Scan for the cell matching the given text and deliver its (x, y) coordinate at center. 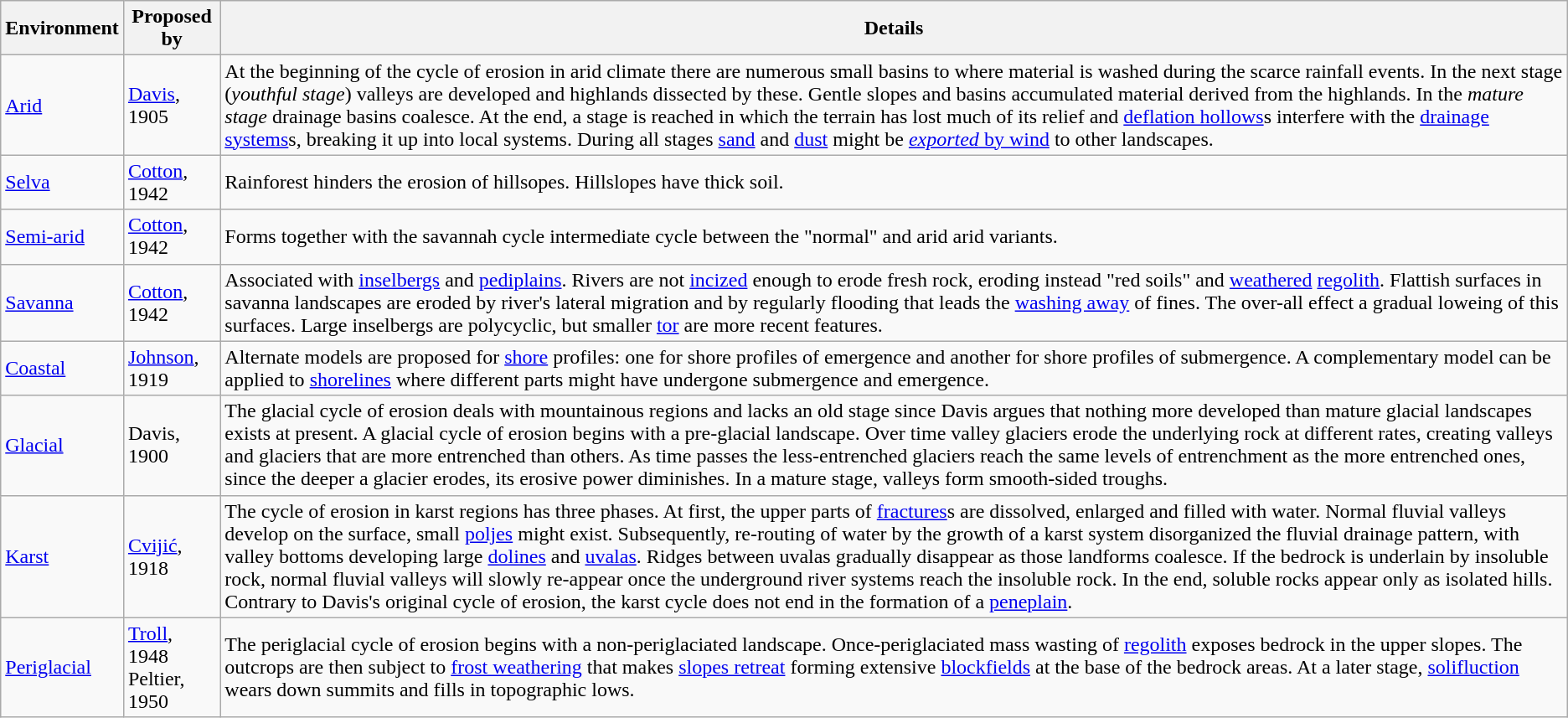
Savanna (62, 302)
Rainforest hinders the erosion of hillsopes. Hillslopes have thick soil. (894, 183)
Periglacial (62, 667)
Glacial (62, 446)
Arid (62, 106)
Proposed by (171, 28)
Davis, 1900 (171, 446)
Johnson, 1919 (171, 369)
Details (894, 28)
Forms together with the savannah cycle intermediate cycle between the "normal" and arid arid variants. (894, 236)
Troll, 1948Peltier, 1950 (171, 667)
Semi-arid (62, 236)
Davis, 1905 (171, 106)
Cvijić, 1918 (171, 556)
Environment (62, 28)
Coastal (62, 369)
Selva (62, 183)
Karst (62, 556)
